Find where the given text appears and provide that cell's center as [x, y] coordinate. 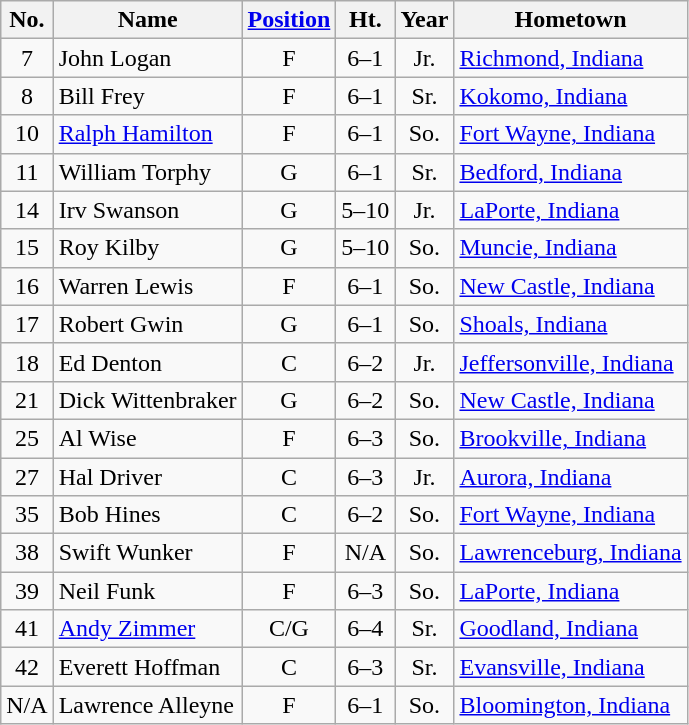
Aurora, Indiana [570, 477]
Robert Gwin [148, 324]
Dick Wittenbraker [148, 400]
7 [27, 58]
14 [27, 210]
35 [27, 515]
Lawrenceburg, Indiana [570, 553]
C/G [289, 629]
No. [27, 20]
Shoals, Indiana [570, 324]
27 [27, 477]
Ed Denton [148, 362]
Warren Lewis [148, 286]
Brookville, Indiana [570, 438]
42 [27, 667]
41 [27, 629]
Andy Zimmer [148, 629]
15 [27, 248]
Neil Funk [148, 591]
Hal Driver [148, 477]
Roy Kilby [148, 248]
11 [27, 172]
39 [27, 591]
Year [424, 20]
21 [27, 400]
38 [27, 553]
16 [27, 286]
Name [148, 20]
25 [27, 438]
Bloomington, Indiana [570, 705]
10 [27, 134]
Muncie, Indiana [570, 248]
Bob Hines [148, 515]
Jeffersonville, Indiana [570, 362]
Bill Frey [148, 96]
Hometown [570, 20]
Irv Swanson [148, 210]
Ralph Hamilton [148, 134]
Lawrence Alleyne [148, 705]
John Logan [148, 58]
Everett Hoffman [148, 667]
17 [27, 324]
Kokomo, Indiana [570, 96]
Swift Wunker [148, 553]
Position [289, 20]
William Torphy [148, 172]
Ht. [366, 20]
Bedford, Indiana [570, 172]
Goodland, Indiana [570, 629]
18 [27, 362]
Richmond, Indiana [570, 58]
Al Wise [148, 438]
8 [27, 96]
6–4 [366, 629]
Evansville, Indiana [570, 667]
